Scan for the cell matching the given text and deliver its (x, y) coordinate at center. 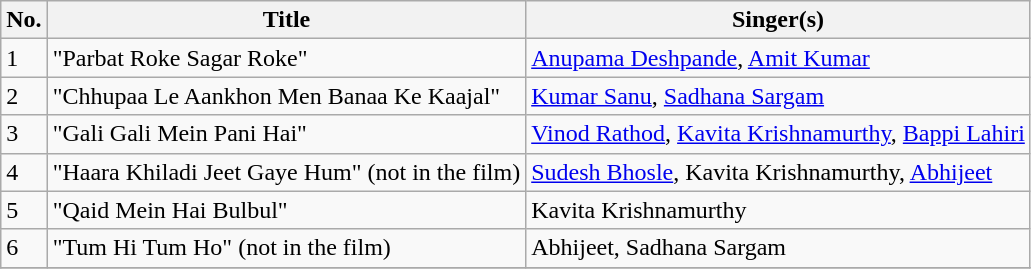
No. (24, 20)
"Tum Hi Tum Ho" (not in the film) (286, 248)
2 (24, 96)
Vinod Rathod, Kavita Krishnamurthy, Bappi Lahiri (778, 134)
1 (24, 58)
6 (24, 248)
"Qaid Mein Hai Bulbul" (286, 210)
Anupama Deshpande, Amit Kumar (778, 58)
"Parbat Roke Sagar Roke" (286, 58)
Sudesh Bhosle, Kavita Krishnamurthy, Abhijeet (778, 172)
5 (24, 210)
Abhijeet, Sadhana Sargam (778, 248)
Title (286, 20)
Singer(s) (778, 20)
"Chhupaa Le Aankhon Men Banaa Ke Kaajal" (286, 96)
Kumar Sanu, Sadhana Sargam (778, 96)
"Gali Gali Mein Pani Hai" (286, 134)
4 (24, 172)
"Haara Khiladi Jeet Gaye Hum" (not in the film) (286, 172)
3 (24, 134)
Kavita Krishnamurthy (778, 210)
